From the cell containing the given text, extract its center point as [x, y] coordinate. 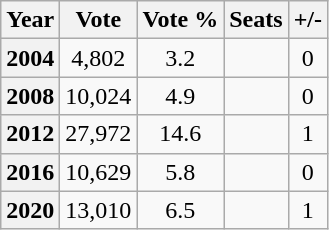
10,024 [98, 96]
4.9 [180, 96]
10,629 [98, 172]
14.6 [180, 134]
2012 [30, 134]
Year [30, 20]
2004 [30, 58]
Vote % [180, 20]
5.8 [180, 172]
2020 [30, 210]
2016 [30, 172]
Vote [98, 20]
13,010 [98, 210]
3.2 [180, 58]
2008 [30, 96]
Seats [256, 20]
+/- [308, 20]
4,802 [98, 58]
27,972 [98, 134]
6.5 [180, 210]
